Locate the cell with the specified text and output its (X, Y) center coordinate. 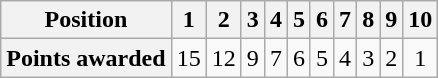
Points awarded (86, 58)
12 (224, 58)
10 (420, 20)
15 (188, 58)
Position (86, 20)
8 (368, 20)
